Output the [x, y] coordinate of the center of the cell containing the given text.  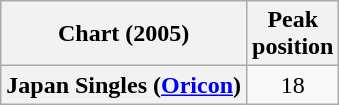
Peakposition [293, 34]
Chart (2005) [124, 34]
18 [293, 85]
Japan Singles (Oricon) [124, 85]
